Scan for the cell matching the given text and deliver its (X, Y) coordinate at center. 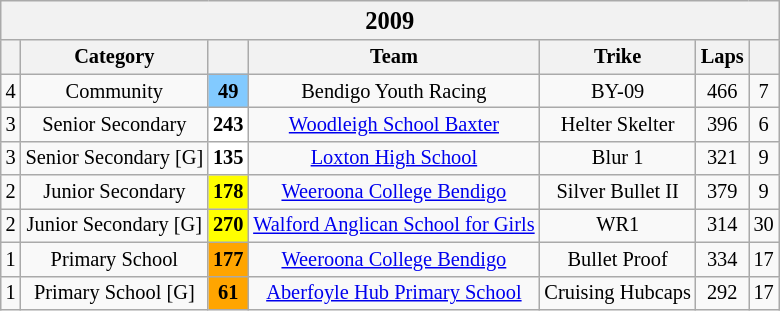
Community (114, 91)
314 (722, 225)
178 (228, 192)
379 (722, 192)
Silver Bullet II (617, 192)
Bendigo Youth Racing (394, 91)
BY-09 (617, 91)
292 (722, 293)
Primary School [G] (114, 293)
135 (228, 158)
Woodleigh School Baxter (394, 124)
270 (228, 225)
Trike (617, 57)
Team (394, 57)
243 (228, 124)
6 (764, 124)
Blur 1 (617, 158)
Category (114, 57)
49 (228, 91)
Senior Secondary (114, 124)
Cruising Hubcaps (617, 293)
Aberfoyle Hub Primary School (394, 293)
7 (764, 91)
Walford Anglican School for Girls (394, 225)
466 (722, 91)
30 (764, 225)
Senior Secondary [G] (114, 158)
4 (11, 91)
Bullet Proof (617, 259)
61 (228, 293)
Loxton High School (394, 158)
2009 (390, 20)
177 (228, 259)
WR1 (617, 225)
Junior Secondary (114, 192)
Laps (722, 57)
334 (722, 259)
Helter Skelter (617, 124)
396 (722, 124)
321 (722, 158)
Junior Secondary [G] (114, 225)
Primary School (114, 259)
